Locate the cell with the specified text and output its (x, y) center coordinate. 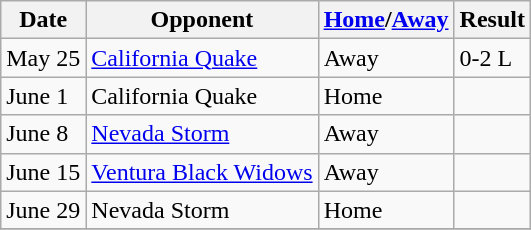
May 25 (44, 58)
Result (492, 20)
Opponent (202, 20)
June 29 (44, 210)
Home/Away (386, 20)
June 1 (44, 96)
0-2 L (492, 58)
Date (44, 20)
June 15 (44, 172)
Ventura Black Widows (202, 172)
June 8 (44, 134)
